Determine the [X, Y] coordinate at the center of the cell enclosing the given text.  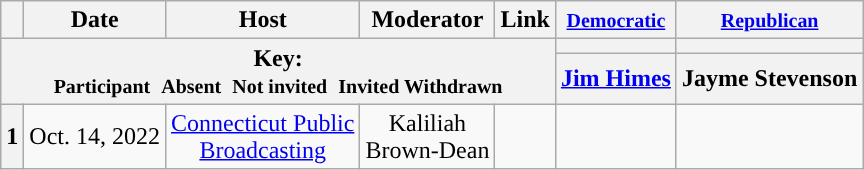
KaliliahBrown-Dean [428, 136]
Link [525, 20]
Democratic [616, 20]
Moderator [428, 20]
Host [263, 20]
Connecticut PublicBroadcasting [263, 136]
Jim Himes [616, 78]
Date [95, 20]
Oct. 14, 2022 [95, 136]
Key: Participant Absent Not invited Invited Withdrawn [278, 72]
Jayme Stevenson [769, 78]
1 [12, 136]
Republican [769, 20]
